Pinpoint the cell where the given text exists, returning its (X, Y) midpoint coordinate. 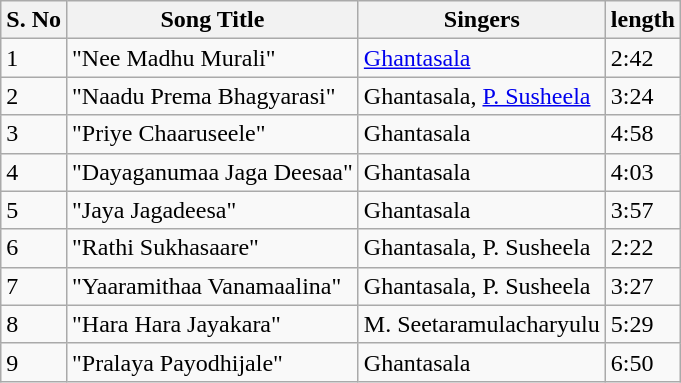
5 (34, 210)
3:57 (642, 210)
3:24 (642, 96)
"Jaya Jagadeesa" (212, 210)
2 (34, 96)
4 (34, 172)
4:03 (642, 172)
"Hara Hara Jayakara" (212, 324)
6 (34, 248)
8 (34, 324)
"Rathi Sukhasaare" (212, 248)
5:29 (642, 324)
2:42 (642, 58)
6:50 (642, 362)
4:58 (642, 134)
3 (34, 134)
S. No (34, 20)
"Nee Madhu Murali" (212, 58)
3:27 (642, 286)
"Dayaganumaa Jaga Deesaa" (212, 172)
M. Seetaramulacharyulu (482, 324)
1 (34, 58)
2:22 (642, 248)
"Pralaya Payodhijale" (212, 362)
"Naadu Prema Bhagyarasi" (212, 96)
9 (34, 362)
Song Title (212, 20)
"Yaaramithaa Vanamaalina" (212, 286)
"Priye Chaaruseele" (212, 134)
length (642, 20)
7 (34, 286)
Singers (482, 20)
